Return [X, Y] of the center of cell containing provided text 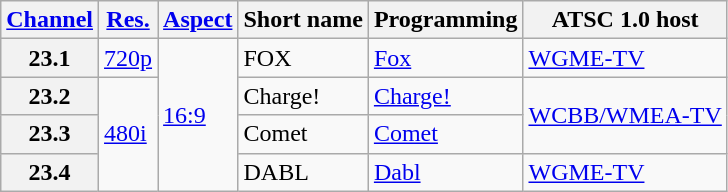
23.4 [50, 172]
Dabl [446, 172]
23.1 [50, 58]
Aspect [198, 20]
720p [128, 58]
16:9 [198, 115]
FOX [303, 58]
23.3 [50, 134]
WCBB/WMEA-TV [625, 115]
DABL [303, 172]
Channel [50, 20]
23.2 [50, 96]
Fox [446, 58]
ATSC 1.0 host [625, 20]
Res. [128, 20]
Programming [446, 20]
Short name [303, 20]
480i [128, 134]
